Identify which cell holds the provided text, then report its (X, Y) central coordinate. 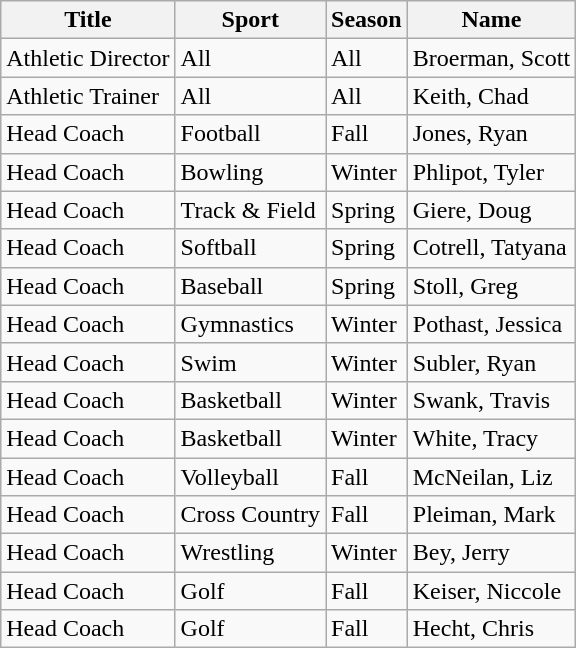
McNeilan, Liz (491, 477)
Broerman, Scott (491, 58)
Giere, Doug (491, 210)
Football (250, 134)
Sport (250, 20)
Gymnastics (250, 324)
Track & Field (250, 210)
Hecht, Chris (491, 629)
Keith, Chad (491, 96)
Athletic Trainer (88, 96)
Cotrell, Tatyana (491, 248)
Swim (250, 362)
Softball (250, 248)
Name (491, 20)
Stoll, Greg (491, 286)
Title (88, 20)
White, Tracy (491, 438)
Wrestling (250, 553)
Pothast, Jessica (491, 324)
Pleiman, Mark (491, 515)
Jones, Ryan (491, 134)
Season (367, 20)
Keiser, Niccole (491, 591)
Athletic Director (88, 58)
Subler, Ryan (491, 362)
Bey, Jerry (491, 553)
Cross Country (250, 515)
Baseball (250, 286)
Bowling (250, 172)
Phlipot, Tyler (491, 172)
Swank, Travis (491, 400)
Volleyball (250, 477)
